Return the [x, y] coordinate for the center point of the cell that contains the specified text.  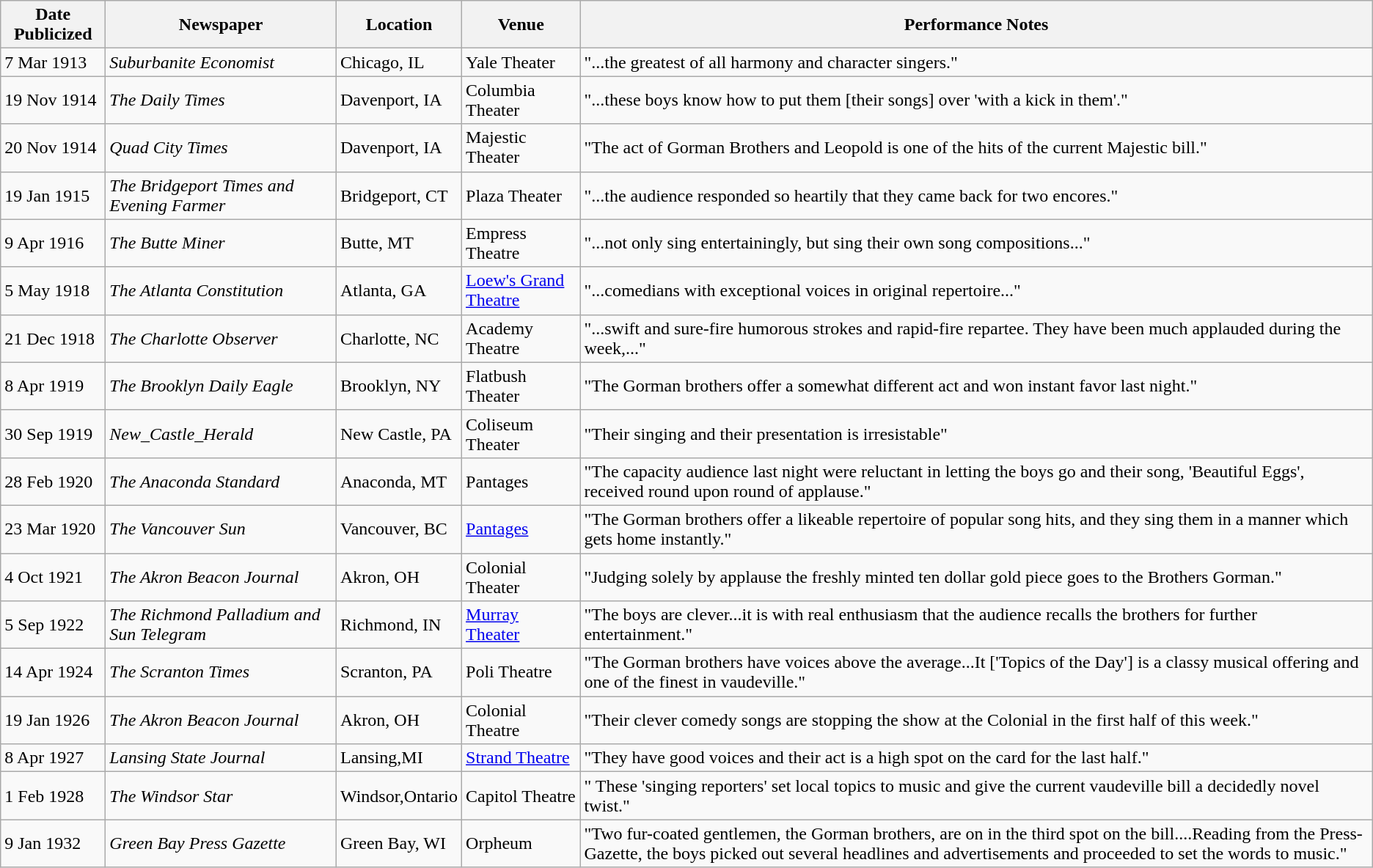
Strand Theatre [521, 758]
New Castle, PA [399, 434]
"The Gorman brothers have voices above the average...It ['Topics of the Day'] is a classy musical offering and one of the finest in vaudeville." [976, 673]
"Their clever comedy songs are stopping the show at the Colonial in the first half of this week." [976, 720]
The Atlanta Constitution [221, 290]
"The Gorman brothers offer a likeable repertoire of popular song hits, and they sing them in a manner which gets home instantly." [976, 529]
"...the audience responded so heartily that they came back for two encores." [976, 195]
Lansing State Journal [221, 758]
"The boys are clever...it is with real enthusiasm that the audience recalls the brothers for further entertainment." [976, 625]
Butte, MT [399, 243]
9 Jan 1932 [53, 843]
Green Bay, WI [399, 843]
Performance Notes [976, 25]
Plaza Theater [521, 195]
4 Oct 1921 [53, 576]
"...these boys know how to put them [their songs] over 'with a kick in them'." [976, 100]
Murray Theater [521, 625]
8 Apr 1919 [53, 386]
"Judging solely by applause the freshly minted ten dollar gold piece goes to the Brothers Gorman." [976, 576]
Lansing,MI [399, 758]
"The Gorman brothers offer a somewhat different act and won instant favor last night." [976, 386]
Coliseum Theater [521, 434]
19 Jan 1915 [53, 195]
Venue [521, 25]
The Daily Times [221, 100]
"...not only sing entertainingly, but sing their own song compositions..." [976, 243]
30 Sep 1919 [53, 434]
Colonial Theatre [521, 720]
Orpheum [521, 843]
8 Apr 1927 [53, 758]
Yale Theater [521, 62]
21 Dec 1918 [53, 339]
The Windsor Star [221, 796]
Scranton, PA [399, 673]
Date Publicized [53, 25]
Majestic Theater [521, 148]
The Brooklyn Daily Eagle [221, 386]
28 Feb 1920 [53, 481]
Windsor,Ontario [399, 796]
The Bridgeport Times and Evening Farmer [221, 195]
Suburbanite Economist [221, 62]
5 May 1918 [53, 290]
Loew's Grand Theatre [521, 290]
New_Castle_Herald [221, 434]
Richmond, IN [399, 625]
Empress Theatre [521, 243]
23 Mar 1920 [53, 529]
"...the greatest of all harmony and character singers." [976, 62]
Location [399, 25]
Atlanta, GA [399, 290]
Newspaper [221, 25]
"...comedians with exceptional voices in original repertoire..." [976, 290]
"The capacity audience last night were reluctant in letting the boys go and their song, 'Beautiful Eggs', received round upon round of applause." [976, 481]
9 Apr 1916 [53, 243]
7 Mar 1913 [53, 62]
Charlotte, NC [399, 339]
Vancouver, BC [399, 529]
Quad City Times [221, 148]
"Their singing and their presentation is irresistable" [976, 434]
The Scranton Times [221, 673]
Flatbush Theater [521, 386]
"The act of Gorman Brothers and Leopold is one of the hits of the current Majestic bill." [976, 148]
Poli Theatre [521, 673]
The Anaconda Standard [221, 481]
The Vancouver Sun [221, 529]
"...swift and sure-fire humorous strokes and rapid-fire repartee. They have been much applauded during the week,..." [976, 339]
20 Nov 1914 [53, 148]
" These 'singing reporters' set local topics to music and give the current vaudeville bill a decidedly novel twist." [976, 796]
Academy Theatre [521, 339]
The Richmond Palladium and Sun Telegram [221, 625]
5 Sep 1922 [53, 625]
19 Nov 1914 [53, 100]
The Butte Miner [221, 243]
1 Feb 1928 [53, 796]
"They have good voices and their act is a high spot on the card for the last half." [976, 758]
Green Bay Press Gazette [221, 843]
The Charlotte Observer [221, 339]
14 Apr 1924 [53, 673]
Capitol Theatre [521, 796]
Anaconda, MT [399, 481]
Bridgeport, CT [399, 195]
Brooklyn, NY [399, 386]
19 Jan 1926 [53, 720]
Chicago, IL [399, 62]
Columbia Theater [521, 100]
Colonial Theater [521, 576]
